Locate the cell with the specified text and output its [x, y] center coordinate. 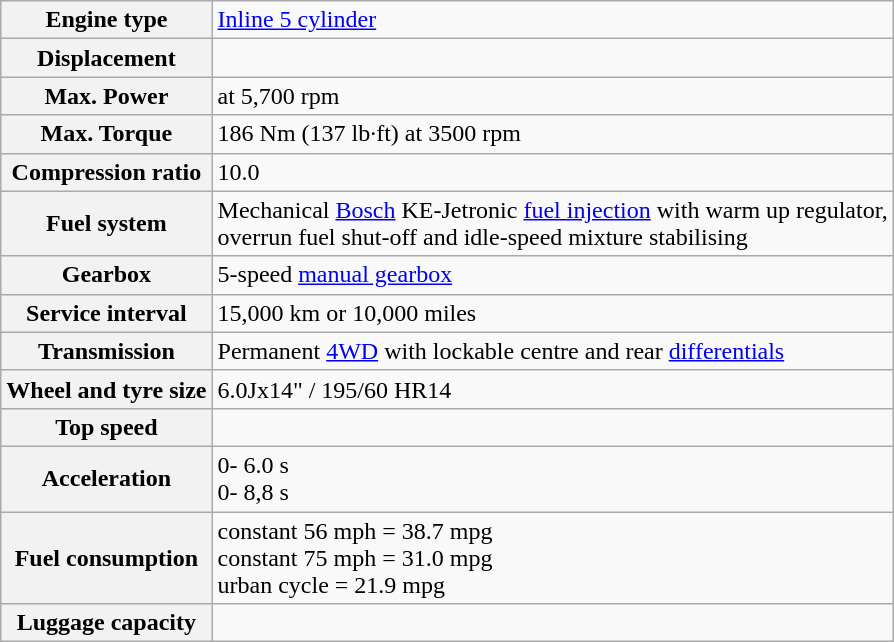
Inline 5 cylinder [552, 20]
Wheel and tyre size [106, 389]
Permanent 4WD with lockable centre and rear differentials [552, 351]
Top speed [106, 427]
5-speed manual gearbox [552, 275]
Mechanical Bosch KE-Jetronic fuel injection with warm up regulator,overrun fuel shut-off and idle-speed mixture stabilising [552, 224]
constant 56 mph = 38.7 mpgconstant 75 mph = 31.0 mpgurban cycle = 21.9 mpg [552, 558]
Max. Power [106, 96]
Displacement [106, 58]
6.0Jx14" / 195/60 HR14 [552, 389]
Engine type [106, 20]
Fuel consumption [106, 558]
Service interval [106, 313]
15,000 km or 10,000 miles [552, 313]
Max. Torque [106, 134]
Luggage capacity [106, 623]
Acceleration [106, 478]
Compression ratio [106, 172]
186 Nm (137 lb·ft) at 3500 rpm [552, 134]
at 5,700 rpm [552, 96]
Gearbox [106, 275]
Fuel system [106, 224]
10.0 [552, 172]
Transmission [106, 351]
0- 6.0 s0- 8,8 s [552, 478]
